Search for the cell housing the specified text and yield its (x, y) center coordinate. 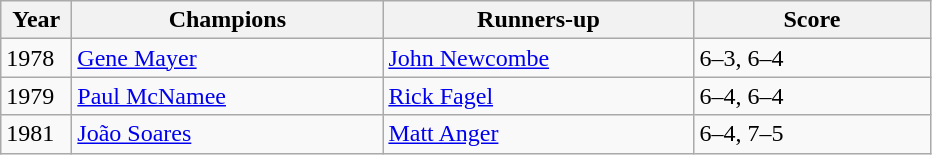
1981 (36, 134)
João Soares (228, 134)
Paul McNamee (228, 96)
Champions (228, 20)
1978 (36, 58)
Score (812, 20)
Matt Anger (538, 134)
Rick Fagel (538, 96)
6–4, 6–4 (812, 96)
Year (36, 20)
6–4, 7–5 (812, 134)
Gene Mayer (228, 58)
Runners-up (538, 20)
John Newcombe (538, 58)
6–3, 6–4 (812, 58)
1979 (36, 96)
